Identify which cell holds the provided text, then report its (x, y) central coordinate. 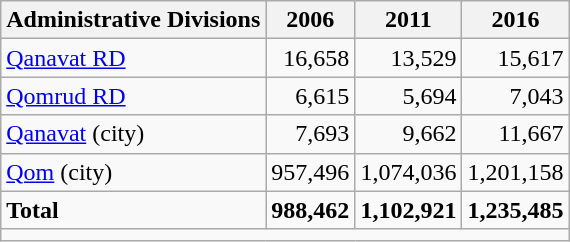
15,617 (516, 58)
6,615 (310, 96)
1,235,485 (516, 210)
11,667 (516, 134)
2011 (408, 20)
957,496 (310, 172)
Administrative Divisions (134, 20)
Total (134, 210)
16,658 (310, 58)
7,693 (310, 134)
5,694 (408, 96)
Qanavat RD (134, 58)
1,074,036 (408, 172)
Qanavat (city) (134, 134)
2016 (516, 20)
1,201,158 (516, 172)
9,662 (408, 134)
Qom (city) (134, 172)
7,043 (516, 96)
988,462 (310, 210)
Qomrud RD (134, 96)
2006 (310, 20)
1,102,921 (408, 210)
13,529 (408, 58)
